Capture the cell that displays the provided text and extract its (x, y) central coordinate. 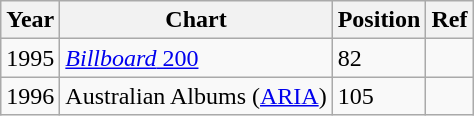
1996 (30, 96)
1995 (30, 58)
Chart (196, 20)
Australian Albums (ARIA) (196, 96)
Ref (450, 20)
105 (379, 96)
Position (379, 20)
Year (30, 20)
Billboard 200 (196, 58)
82 (379, 58)
